Output the [X, Y] coordinate of the center of the cell containing the given text.  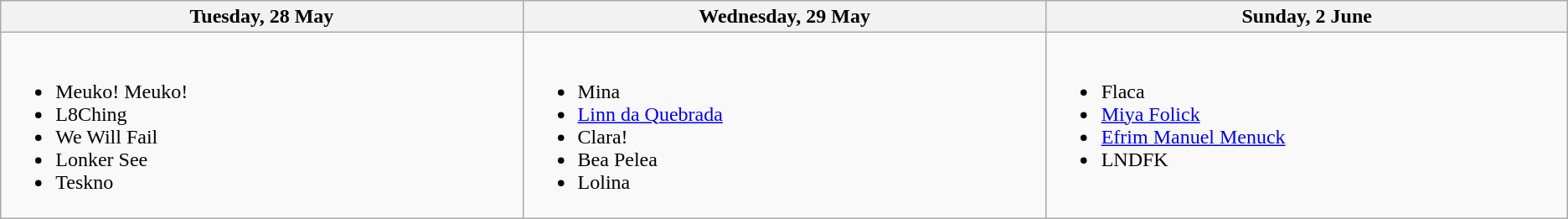
Sunday, 2 June [1307, 17]
Wednesday, 29 May [784, 17]
Meuko! Meuko!L8ChingWe Will FailLonker SeeTeskno [261, 126]
MinaLinn da QuebradaClara!Bea PeleaLolina [784, 126]
FlacaMiya FolickEfrim Manuel MenuckLNDFK [1307, 126]
Tuesday, 28 May [261, 17]
